Scan for the cell matching the given text and deliver its (x, y) coordinate at center. 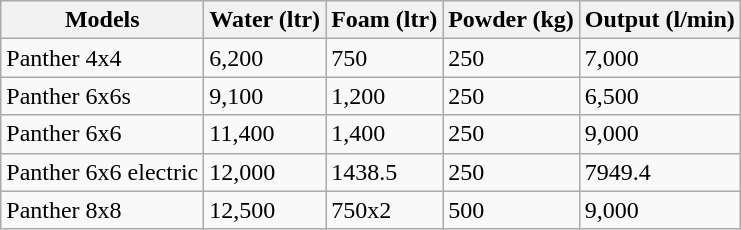
Panther 6x6 electric (102, 172)
750 (384, 58)
1,200 (384, 96)
750x2 (384, 210)
Panther 8x8 (102, 210)
12,500 (265, 210)
11,400 (265, 134)
7949.4 (660, 172)
6,500 (660, 96)
Output (l/min) (660, 20)
Water (ltr) (265, 20)
Foam (ltr) (384, 20)
1438.5 (384, 172)
6,200 (265, 58)
1,400 (384, 134)
Panther 4x4 (102, 58)
7,000 (660, 58)
Models (102, 20)
9,100 (265, 96)
Panther 6x6s (102, 96)
Panther 6x6 (102, 134)
Powder (kg) (512, 20)
12,000 (265, 172)
500 (512, 210)
